From the cell containing the given text, extract its center point as [X, Y] coordinate. 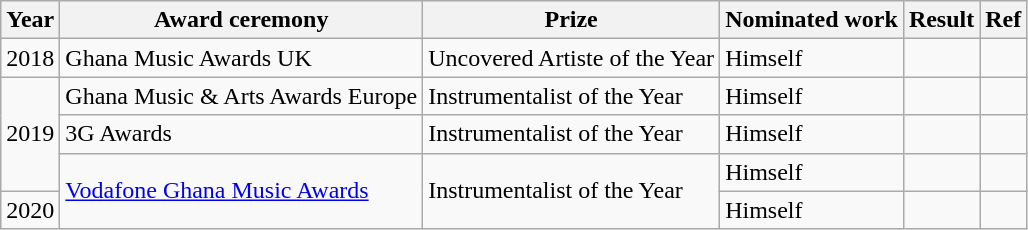
Vodafone Ghana Music Awards [242, 191]
Prize [572, 20]
Year [30, 20]
2020 [30, 210]
Uncovered Artiste of the Year [572, 58]
Award ceremony [242, 20]
2018 [30, 58]
2019 [30, 134]
3G Awards [242, 134]
Ghana Music Awards UK [242, 58]
Ghana Music & Arts Awards Europe [242, 96]
Nominated work [812, 20]
Ref [1004, 20]
Result [941, 20]
